Return [X, Y] of the center of cell containing provided text 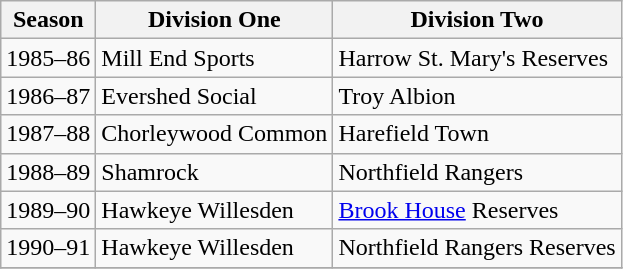
1985–86 [48, 58]
Season [48, 20]
1990–91 [48, 248]
Shamrock [214, 172]
1986–87 [48, 96]
Evershed Social [214, 96]
Northfield Rangers [477, 172]
Division Two [477, 20]
Northfield Rangers Reserves [477, 248]
Division One [214, 20]
Troy Albion [477, 96]
Mill End Sports [214, 58]
Brook House Reserves [477, 210]
1988–89 [48, 172]
Harrow St. Mary's Reserves [477, 58]
1989–90 [48, 210]
Chorleywood Common [214, 134]
Harefield Town [477, 134]
1987–88 [48, 134]
